Search for the cell housing the specified text and yield its [X, Y] center coordinate. 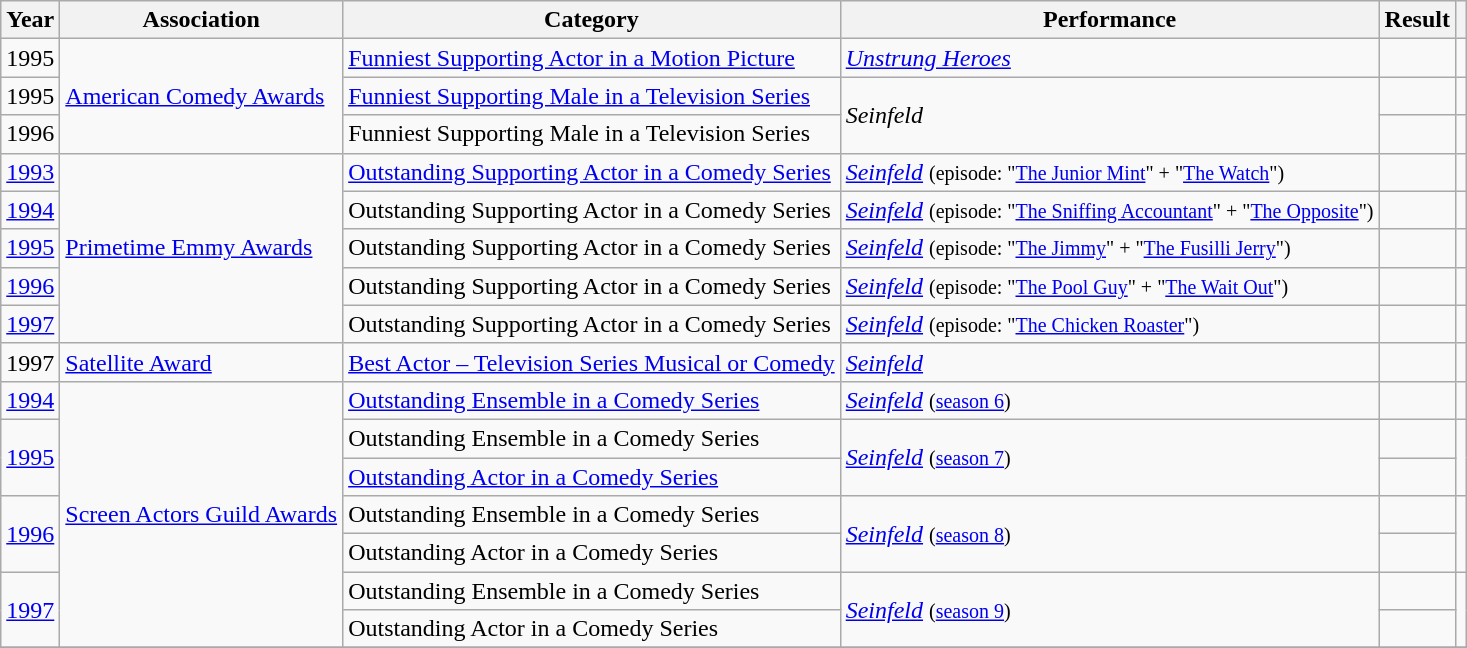
Seinfeld (episode: "The Jimmy" + "The Fusilli Jerry") [1110, 248]
Best Actor – Television Series Musical or Comedy [592, 362]
Year [30, 20]
Seinfeld (episode: "The Sniffing Accountant" + "The Opposite") [1110, 210]
Primetime Emmy Awards [202, 248]
Seinfeld (season 7) [1110, 457]
Association [202, 20]
Seinfeld (episode: "The Chicken Roaster") [1110, 324]
1993 [30, 172]
Seinfeld (episode: "The Junior Mint" + "The Watch") [1110, 172]
Seinfeld (season 9) [1110, 610]
American Comedy Awards [202, 96]
Satellite Award [202, 362]
Category [592, 20]
Screen Actors Guild Awards [202, 514]
Seinfeld (season 6) [1110, 400]
Result [1417, 20]
Performance [1110, 20]
Unstrung Heroes [1110, 58]
Seinfeld (season 8) [1110, 534]
Seinfeld (episode: "The Pool Guy" + "The Wait Out") [1110, 286]
Funniest Supporting Actor in a Motion Picture [592, 58]
